Detect which cell encompasses the target text, then output its [x, y] center coordinate. 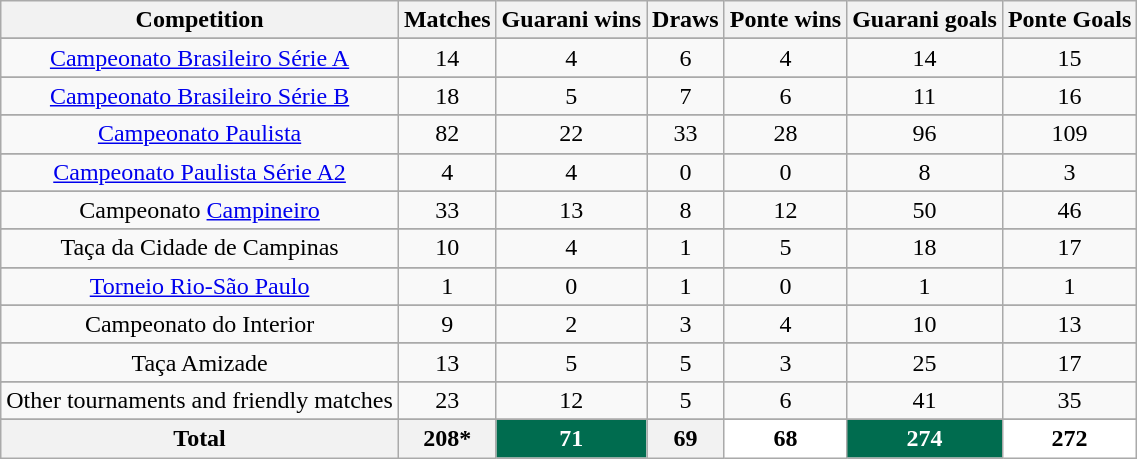
109 [1069, 134]
35 [1069, 400]
Campeonato do Interior [200, 324]
11 [925, 96]
Guarani goals [925, 20]
16 [1069, 96]
Taça da Cidade de Campinas [200, 248]
Campeonato Paulista Série A2 [200, 172]
Total [200, 438]
Torneio Rio-São Paulo [200, 286]
Guarani wins [571, 20]
Other tournaments and friendly matches [200, 400]
Campeonato Brasileiro Série B [200, 96]
Ponte Goals [1069, 20]
46 [1069, 210]
Matches [447, 20]
50 [925, 210]
25 [925, 362]
7 [686, 96]
22 [571, 134]
41 [925, 400]
69 [686, 438]
68 [785, 438]
274 [925, 438]
28 [785, 134]
Taça Amizade [200, 362]
15 [1069, 58]
Campeonato Paulista [200, 134]
Campeonato Campineiro [200, 210]
9 [447, 324]
272 [1069, 438]
71 [571, 438]
2 [571, 324]
96 [925, 134]
Draws [686, 20]
Ponte wins [785, 20]
Campeonato Brasileiro Série A [200, 58]
208* [447, 438]
82 [447, 134]
Competition [200, 20]
23 [447, 400]
